Extract the [X, Y] coordinate from the center of the cell holding the provided text.  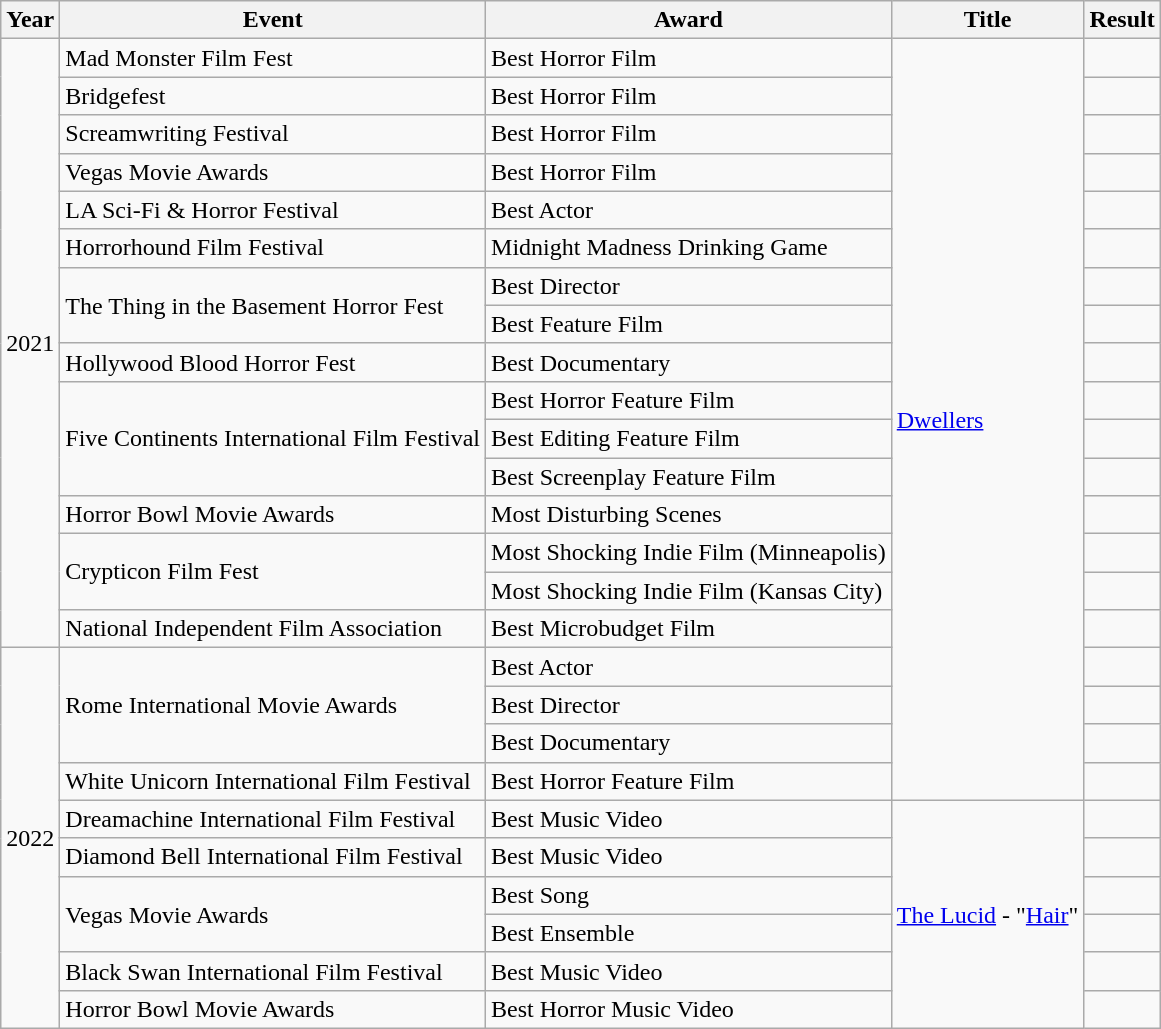
Mad Monster Film Fest [273, 58]
White Unicorn International Film Festival [273, 781]
Event [273, 20]
Dreamachine International Film Festival [273, 819]
Most Shocking Indie Film (Minneapolis) [689, 553]
Rome International Movie Awards [273, 705]
Horrorhound Film Festival [273, 248]
Diamond Bell International Film Festival [273, 857]
Result [1122, 20]
Best Feature Film [689, 324]
The Thing in the Basement Horror Fest [273, 305]
LA Sci-Fi & Horror Festival [273, 210]
Award [689, 20]
Black Swan International Film Festival [273, 971]
Bridgefest [273, 96]
The Lucid - "Hair" [988, 914]
Crypticon Film Fest [273, 572]
Best Horror Music Video [689, 1009]
Screamwriting Festival [273, 134]
Hollywood Blood Horror Fest [273, 362]
Most Disturbing Scenes [689, 515]
Best Microbudget Film [689, 629]
2022 [30, 838]
Year [30, 20]
Five Continents International Film Festival [273, 438]
Best Editing Feature Film [689, 438]
Most Shocking Indie Film (Kansas City) [689, 591]
Best Song [689, 895]
Best Screenplay Feature Film [689, 477]
2021 [30, 344]
Title [988, 20]
National Independent Film Association [273, 629]
Dwellers [988, 420]
Best Ensemble [689, 933]
Midnight Madness Drinking Game [689, 248]
